Determine the (X, Y) coordinate at the center of the cell enclosing the given text.  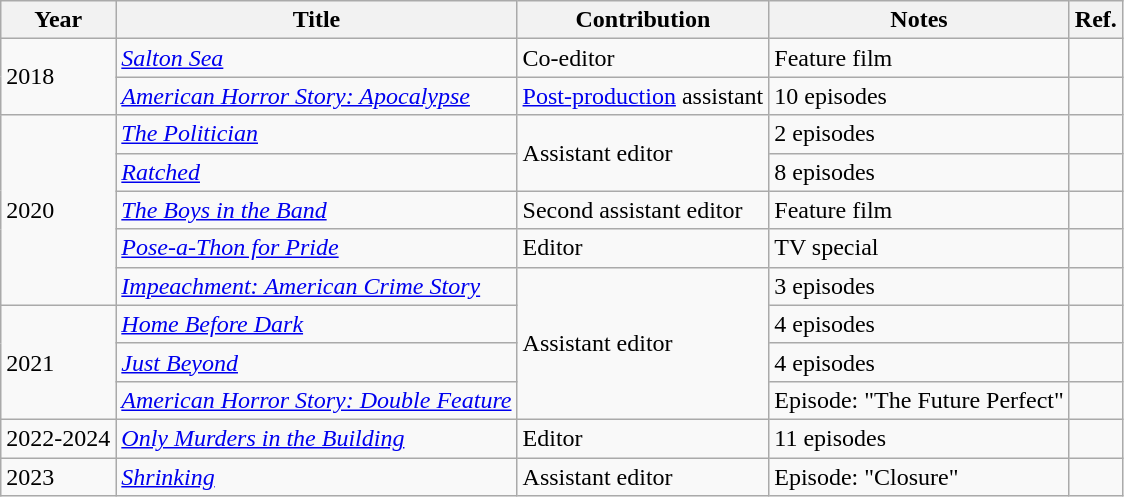
3 episodes (920, 286)
2022-2024 (58, 438)
Impeachment: American Crime Story (316, 286)
Post-production assistant (643, 96)
Shrinking (316, 477)
Ratched (316, 172)
Contribution (643, 20)
Co-editor (643, 58)
2021 (58, 362)
Second assistant editor (643, 210)
2023 (58, 477)
The Boys in the Band (316, 210)
10 episodes (920, 96)
2 episodes (920, 134)
Notes (920, 20)
Ref. (1096, 20)
Episode: "Closure" (920, 477)
TV special (920, 248)
American Horror Story: Apocalypse (316, 96)
Only Murders in the Building (316, 438)
2020 (58, 210)
Year (58, 20)
Salton Sea (316, 58)
Episode: "The Future Perfect" (920, 400)
The Politician (316, 134)
Pose-a-Thon for Pride (316, 248)
11 episodes (920, 438)
Title (316, 20)
Home Before Dark (316, 324)
8 episodes (920, 172)
American Horror Story: Double Feature (316, 400)
2018 (58, 77)
Just Beyond (316, 362)
